Identify which cell holds the provided text, then report its [X, Y] central coordinate. 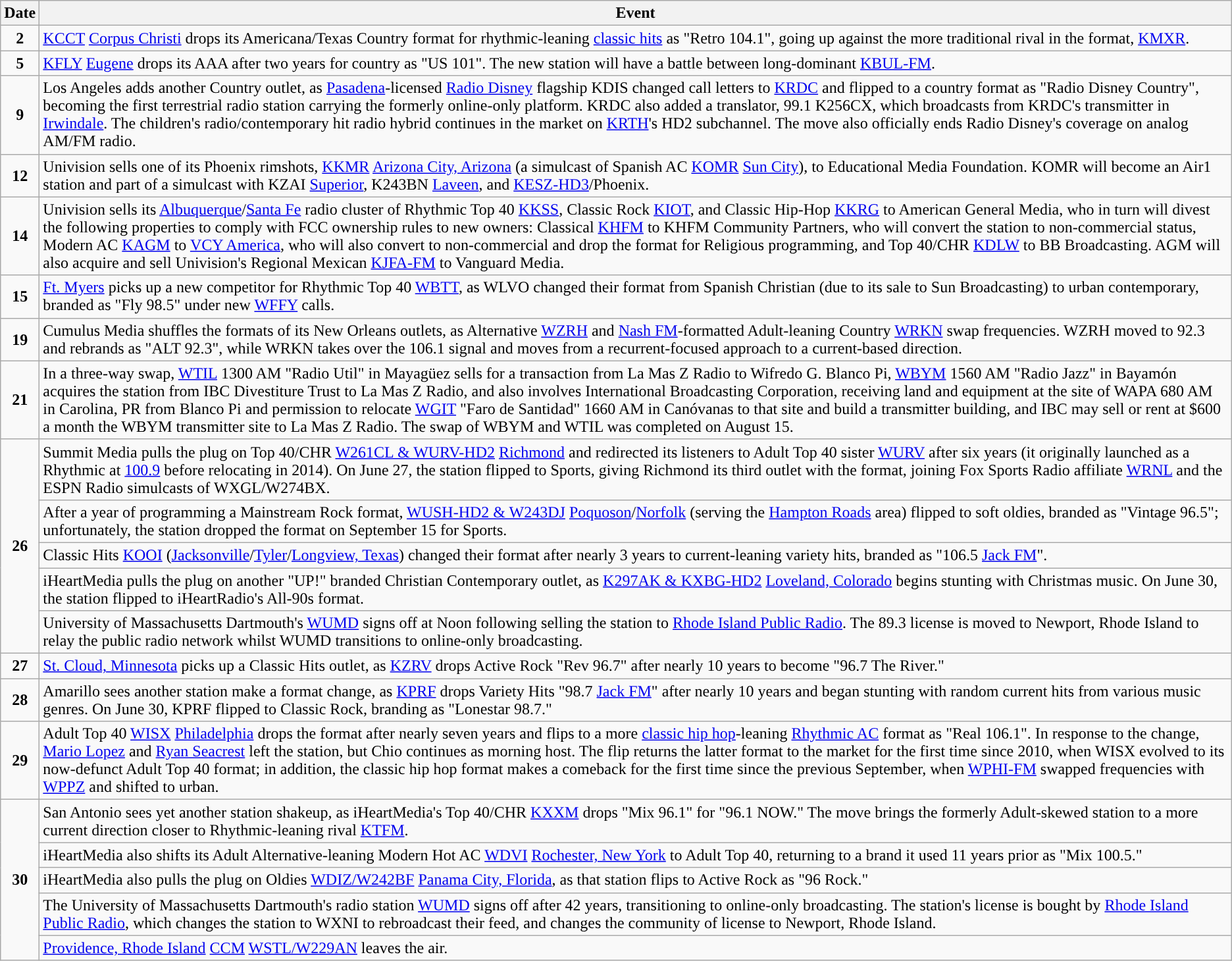
19 [20, 340]
KFLY Eugene drops its AAA after two years for country as "US 101". The new station will have a battle between long-dominant KBUL-FM. [636, 63]
5 [20, 63]
Event [636, 13]
St. Cloud, Minnesota picks up a Classic Hits outlet, as KZRV drops Active Rock "Rev 96.7" after nearly 10 years to become "96.7 The River." [636, 666]
30 [20, 880]
15 [20, 296]
14 [20, 236]
12 [20, 175]
29 [20, 761]
Date [20, 13]
Providence, Rhode Island CCM WSTL/W229AN leaves the air. [636, 948]
21 [20, 400]
26 [20, 546]
9 [20, 115]
iHeartMedia also pulls the plug on Oldies WDIZ/W242BF Panama City, Florida, as that station flips to Active Rock as "96 Rock." [636, 880]
27 [20, 666]
28 [20, 700]
2 [20, 38]
